Capture the cell that displays the provided text and extract its (X, Y) central coordinate. 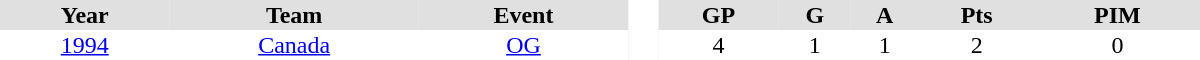
Pts (976, 15)
Event (524, 15)
0 (1118, 45)
4 (718, 45)
OG (524, 45)
A (885, 15)
Canada (294, 45)
Team (294, 15)
GP (718, 15)
Year (85, 15)
2 (976, 45)
1994 (85, 45)
PIM (1118, 15)
G (815, 15)
